Detect which cell encompasses the target text, then output its [x, y] center coordinate. 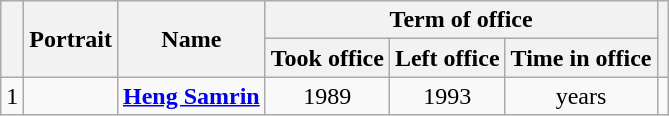
Time in office [581, 58]
Name [191, 39]
1993 [447, 96]
1 [12, 96]
Heng Samrin [191, 96]
Left office [447, 58]
Term of office [461, 20]
Portrait [71, 39]
1989 [327, 96]
years [581, 96]
Took office [327, 58]
